Pinpoint the cell where the given text exists, returning its [X, Y] midpoint coordinate. 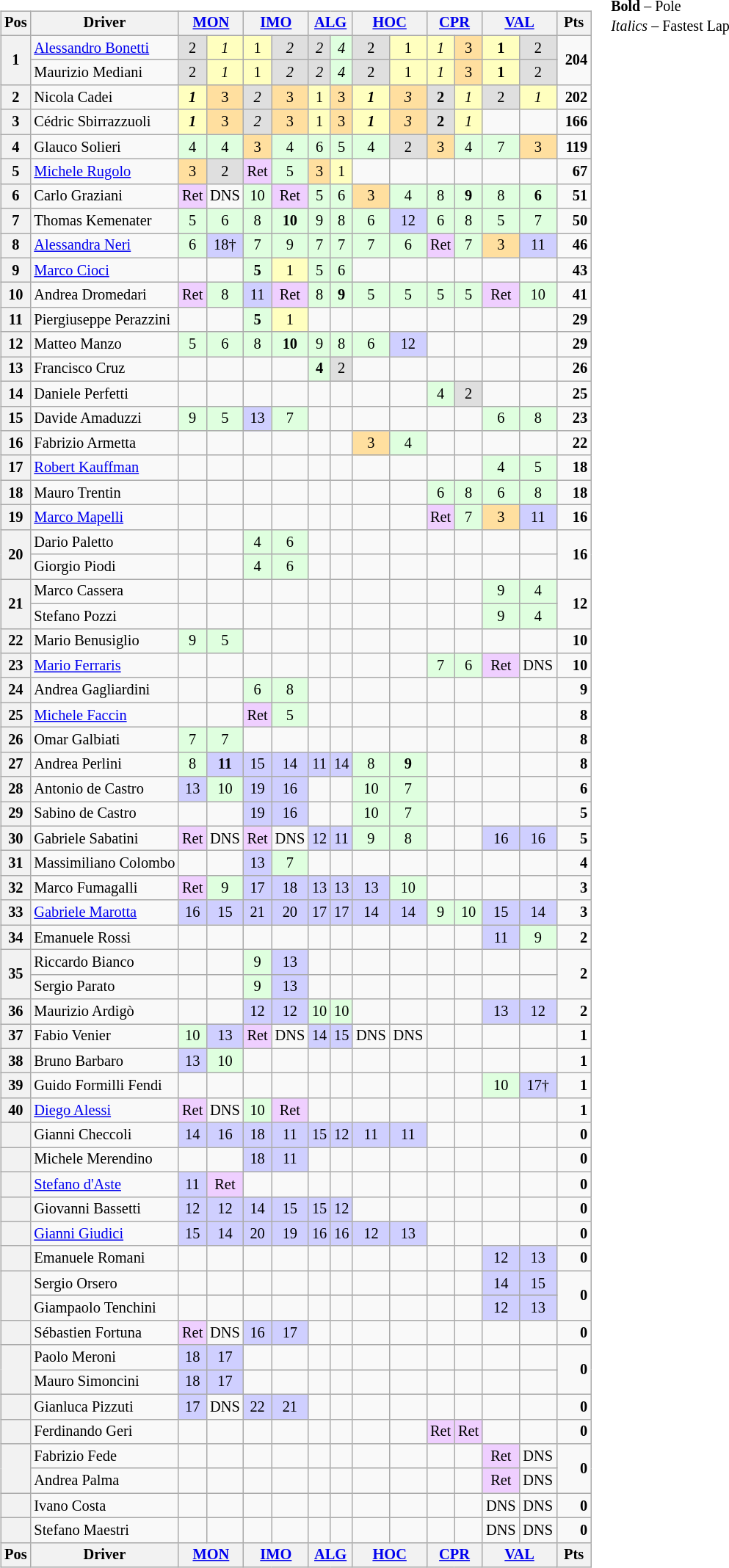
Thomas Kemenater [104, 221]
Gabriele Marotta [104, 912]
Mario Ferraris [104, 666]
Davide Amaduzzi [104, 418]
Fabrizio Fede [104, 1456]
40 [15, 1111]
Giampaolo Tenchini [104, 1308]
37 [15, 1037]
Matteo Manzo [104, 344]
Andrea Perlini [104, 764]
202 [574, 98]
Bruno Barbaro [104, 1061]
Emanuele Rossi [104, 937]
46 [574, 246]
Paolo Meroni [104, 1357]
Stefano d'Aste [104, 1184]
50 [574, 221]
Sabino de Castro [104, 814]
Sébastien Fortuna [104, 1332]
Stefano Pozzi [104, 616]
Giorgio Piodi [104, 567]
119 [574, 147]
Omar Galbiati [104, 740]
Giovanni Bassetti [104, 1209]
41 [574, 295]
Gianni Checcoli [104, 1135]
Riccardo Bianco [104, 962]
Ivano Costa [104, 1506]
Ferdinando Geri [104, 1431]
Guido Formilli Fendi [104, 1086]
Marco Cioci [104, 270]
166 [574, 122]
Marco Cassera [104, 592]
31 [15, 863]
204 [574, 60]
39 [15, 1086]
Nicola Cadei [104, 98]
Michele Faccin [104, 715]
Cédric Sbirrazzuoli [104, 122]
Diego Alessi [104, 1111]
43 [574, 270]
Carlo Graziani [104, 196]
Dario Paletto [104, 542]
Mauro Trentin [104, 493]
Andrea Palma [104, 1481]
24 [15, 690]
Piergiuseppe Perazzini [104, 320]
Andrea Dromedari [104, 295]
36 [15, 1012]
35 [15, 975]
Fabrizio Armetta [104, 443]
Antonio de Castro [104, 789]
Fabio Venier [104, 1037]
Michele Merendino [104, 1160]
27 [15, 764]
Maurizio Ardigò [104, 1012]
30 [15, 838]
32 [15, 888]
Sergio Parato [104, 987]
67 [574, 172]
Robert Kauffman [104, 468]
Mauro Simoncini [104, 1382]
Andrea Gagliardini [104, 690]
Gianluca Pizzuti [104, 1407]
28 [15, 789]
33 [15, 912]
Stefano Maestri [104, 1531]
34 [15, 937]
Glauco Solieri [104, 147]
Alessandra Neri [104, 246]
Mario Benusiglio [104, 641]
17† [538, 1086]
Marco Fumagalli [104, 888]
Alessandro Bonetti [104, 48]
Maurizio Mediani [104, 73]
Gabriele Sabatini [104, 838]
38 [15, 1061]
Marco Mapelli [104, 518]
Daniele Perfetti [104, 393]
Emanuele Romani [104, 1258]
Massimiliano Colombo [104, 863]
Francisco Cruz [104, 369]
51 [574, 196]
Michele Rugolo [104, 172]
18† [225, 246]
Gianni Giudici [104, 1234]
Sergio Orsero [104, 1283]
